Identify which cell holds the provided text, then report its (x, y) central coordinate. 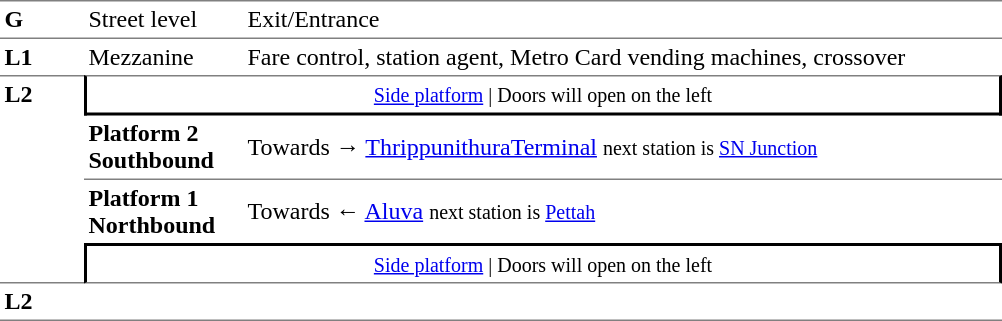
Towards → ThrippunithuraTerminal next station is SN Junction (622, 148)
Platform 1Northbound (164, 212)
Mezzanine (164, 57)
Street level (164, 20)
L1 (42, 57)
Fare control, station agent, Metro Card vending machines, crossover (622, 57)
Towards ← Aluva next station is Pettah (622, 212)
Exit/Entrance (622, 20)
Platform 2Southbound (164, 148)
L2 (42, 179)
G (42, 20)
